Return (x, y) of the center of cell containing provided text 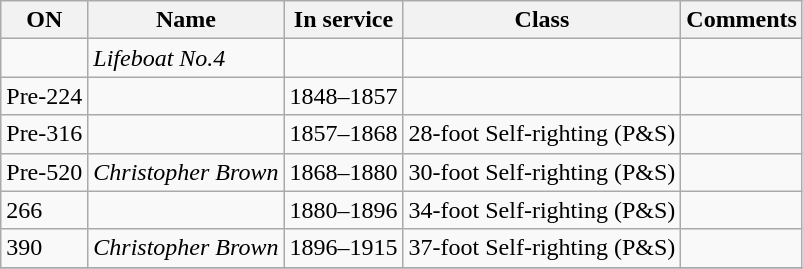
Pre-224 (44, 96)
In service (344, 20)
28-foot Self-righting (P&S) (542, 134)
266 (44, 210)
37-foot Self-righting (P&S) (542, 248)
1896–1915 (344, 248)
1880–1896 (344, 210)
1868–1880 (344, 172)
ON (44, 20)
1857–1868 (344, 134)
34-foot Self-righting (P&S) (542, 210)
Class (542, 20)
Name (186, 20)
Lifeboat No.4 (186, 58)
Comments (742, 20)
1848–1857 (344, 96)
Pre-316 (44, 134)
30-foot Self-righting (P&S) (542, 172)
Pre-520 (44, 172)
390 (44, 248)
